Scan for the cell matching the given text and deliver its (X, Y) coordinate at center. 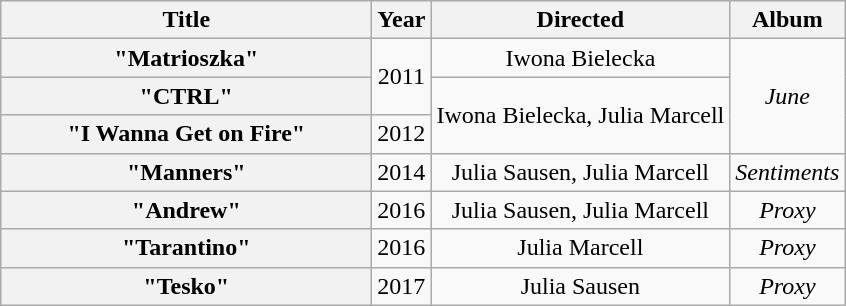
Album (788, 20)
"Tesko" (186, 286)
Title (186, 20)
"I Wanna Get on Fire" (186, 134)
"Manners" (186, 172)
Sentiments (788, 172)
Iwona Bielecka, Julia Marcell (580, 115)
Iwona Bielecka (580, 58)
Year (402, 20)
"CTRL" (186, 96)
"Andrew" (186, 210)
2017 (402, 286)
2012 (402, 134)
Directed (580, 20)
2011 (402, 77)
June (788, 96)
Julia Sausen (580, 286)
2014 (402, 172)
Julia Marcell (580, 248)
"Matrioszka" (186, 58)
"Tarantino" (186, 248)
